From the cell containing the given text, extract its center point as (X, Y) coordinate. 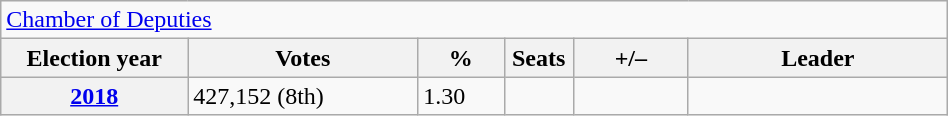
427,152 (8th) (303, 96)
% (461, 58)
Votes (303, 58)
2018 (94, 96)
Chamber of Deputies (474, 20)
+/– (630, 58)
1.30 (461, 96)
Seats (538, 58)
Leader (818, 58)
Election year (94, 58)
